Identify which cell holds the provided text, then report its (x, y) central coordinate. 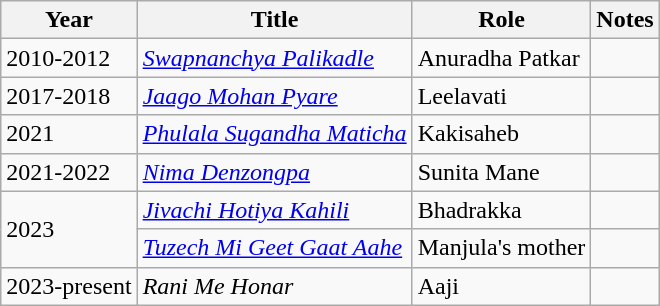
Aaji (502, 286)
Swapnanchya Palikadle (274, 58)
Notes (625, 20)
Kakisaheb (502, 134)
Year (69, 20)
Nima Denzongpa (274, 172)
Bhadrakka (502, 210)
2021-2022 (69, 172)
2023-present (69, 286)
Anuradha Patkar (502, 58)
Manjula's mother (502, 248)
2017-2018 (69, 96)
Role (502, 20)
2021 (69, 134)
Phulala Sugandha Maticha (274, 134)
2023 (69, 229)
Rani Me Honar (274, 286)
Jivachi Hotiya Kahili (274, 210)
Title (274, 20)
Tuzech Mi Geet Gaat Aahe (274, 248)
Sunita Mane (502, 172)
Jaago Mohan Pyare (274, 96)
Leelavati (502, 96)
2010-2012 (69, 58)
